Extract the [x, y] coordinate from the center of the cell holding the provided text.  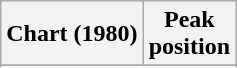
Peakposition [189, 34]
Chart (1980) [72, 34]
